Return the (x, y) coordinate for the center point of the cell that contains the specified text.  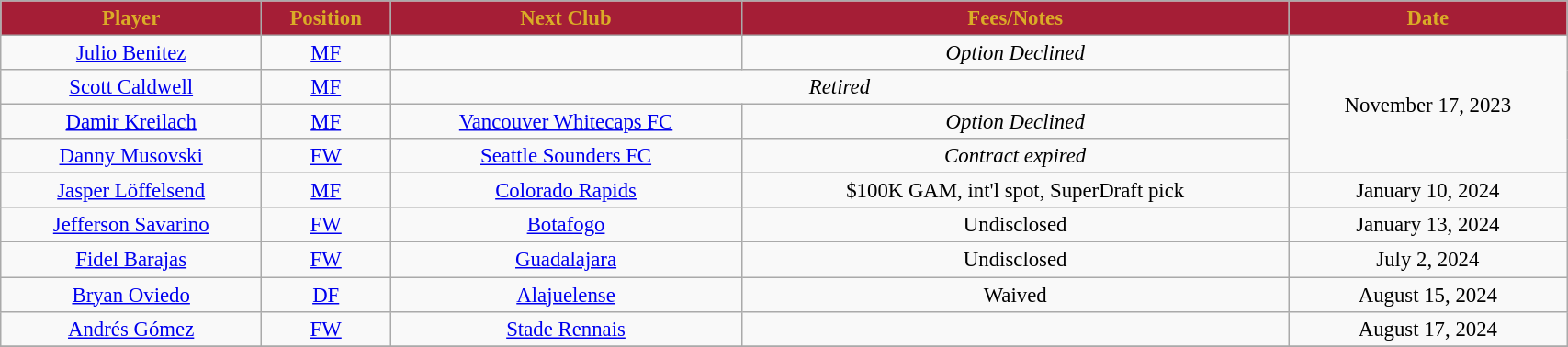
January 13, 2024 (1427, 225)
Damir Kreilach (131, 122)
Contract expired (1015, 156)
Position (326, 18)
Date (1427, 18)
Jasper Löffelsend (131, 191)
Player (131, 18)
Julio Benitez (131, 53)
Jefferson Savarino (131, 225)
Seattle Sounders FC (566, 156)
Andrés Gómez (131, 329)
Guadalajara (566, 260)
July 2, 2024 (1427, 260)
November 17, 2023 (1427, 105)
August 17, 2024 (1427, 329)
Retired (840, 87)
Stade Rennais (566, 329)
$100K GAM, int'l spot, SuperDraft pick (1015, 191)
Scott Caldwell (131, 87)
Botafogo (566, 225)
Vancouver Whitecaps FC (566, 122)
Danny Musovski (131, 156)
January 10, 2024 (1427, 191)
August 15, 2024 (1427, 295)
Fees/Notes (1015, 18)
Bryan Oviedo (131, 295)
Waived (1015, 295)
DF (326, 295)
Next Club (566, 18)
Colorado Rapids (566, 191)
Fidel Barajas (131, 260)
Alajuelense (566, 295)
